For the text-containing cell, return its midpoint in (X, Y) coordinate format. 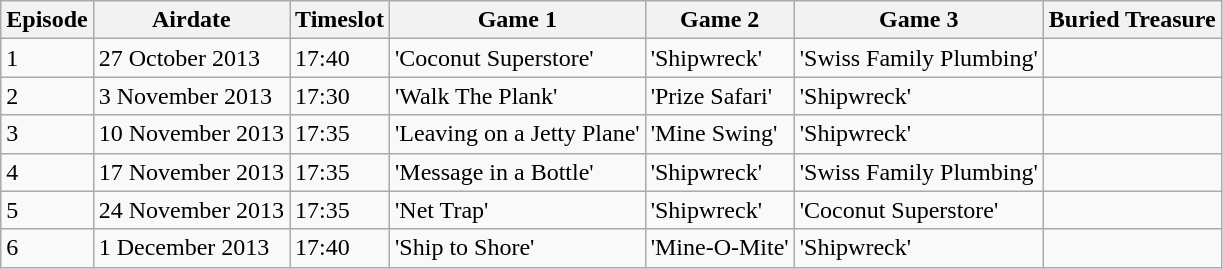
Game 2 (720, 20)
Game 3 (918, 20)
'Message in a Bottle' (518, 172)
Timeslot (340, 20)
'Leaving on a Jetty Plane' (518, 134)
'Mine Swing' (720, 134)
17:30 (340, 96)
Airdate (191, 20)
'Ship to Shore' (518, 248)
'Mine-O-Mite' (720, 248)
2 (47, 96)
3 (47, 134)
'Net Trap' (518, 210)
Episode (47, 20)
27 October 2013 (191, 58)
10 November 2013 (191, 134)
1 December 2013 (191, 248)
'Walk The Plank' (518, 96)
24 November 2013 (191, 210)
4 (47, 172)
6 (47, 248)
'Prize Safari' (720, 96)
17 November 2013 (191, 172)
3 November 2013 (191, 96)
1 (47, 58)
Buried Treasure (1132, 20)
5 (47, 210)
Game 1 (518, 20)
